Detect which cell encompasses the target text, then output its (x, y) center coordinate. 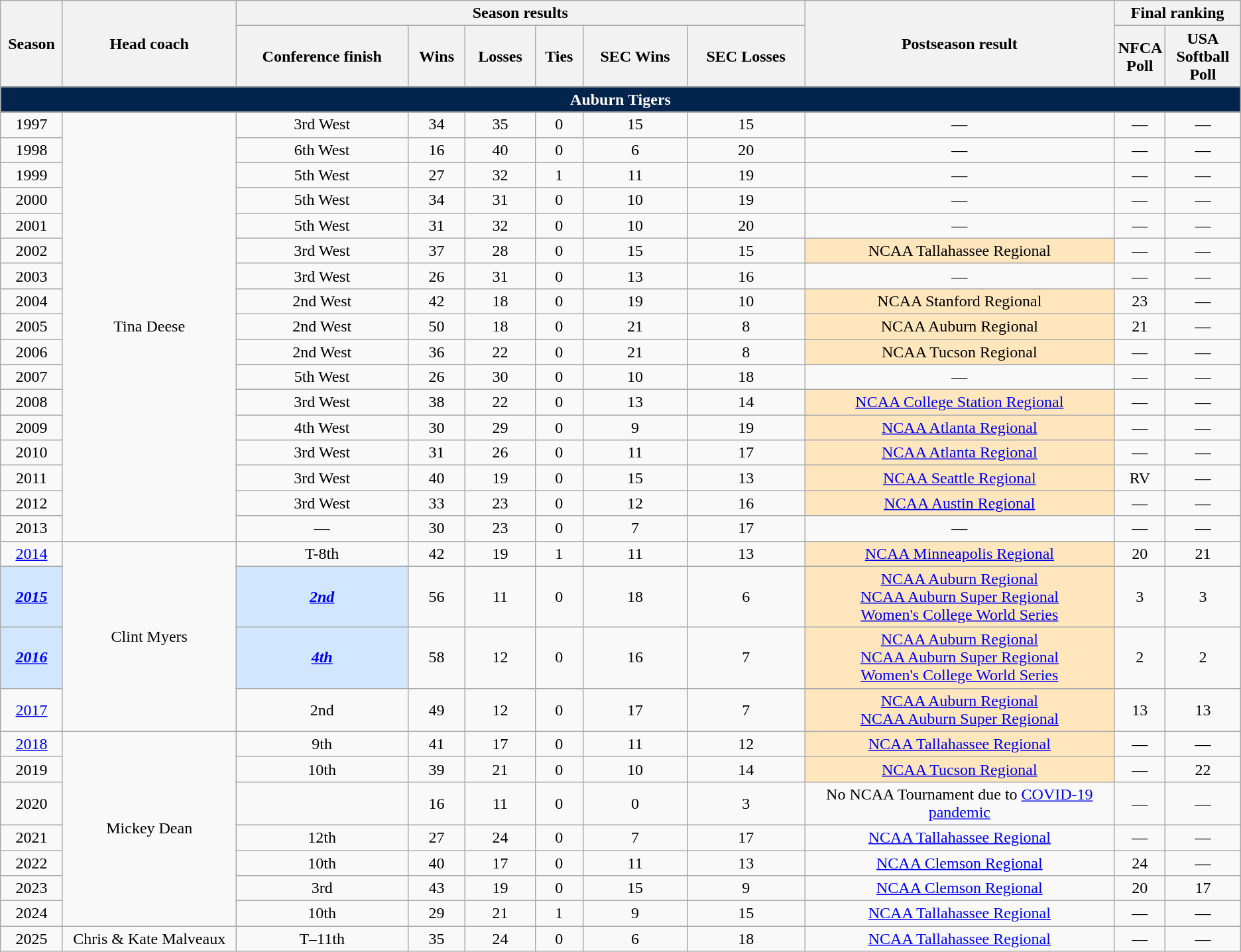
2021 (32, 837)
2001 (32, 225)
Wins (436, 56)
2000 (32, 200)
1999 (32, 175)
NCAA Stanford Regional (960, 301)
SEC Losses (746, 56)
NCAA Austin Regional (960, 503)
2009 (32, 428)
Postseason result (960, 44)
58 (436, 658)
2005 (32, 326)
50 (436, 326)
Season results (520, 13)
2010 (32, 453)
USA Softball Poll (1203, 56)
39 (436, 769)
T–11th (322, 939)
4th (322, 658)
Tina Deese (149, 326)
2024 (32, 914)
33 (436, 503)
4th West (322, 428)
2012 (32, 503)
36 (436, 352)
2004 (32, 301)
28 (500, 251)
Head coach (149, 44)
SEC Wins (635, 56)
2006 (32, 352)
2025 (32, 939)
2003 (32, 276)
6th West (322, 150)
2008 (32, 402)
Losses (500, 56)
2014 (32, 554)
2023 (32, 888)
37 (436, 251)
NCAA Seattle Regional (960, 478)
T-8th (322, 554)
Final ranking (1177, 13)
49 (436, 709)
9th (322, 744)
2013 (32, 528)
No NCAA Tournament due to COVID-19 pandemic (960, 803)
Ties (559, 56)
Auburn Tigers (620, 99)
2017 (32, 709)
NFCA Poll (1140, 56)
3rd (322, 888)
56 (436, 597)
Conference finish (322, 56)
2015 (32, 597)
2020 (32, 803)
38 (436, 402)
NCAA Auburn Regional (960, 326)
2011 (32, 478)
2018 (32, 744)
2016 (32, 658)
Chris & Kate Malveaux (149, 939)
1997 (32, 125)
Season (32, 44)
Mickey Dean (149, 829)
12th (322, 837)
2007 (32, 377)
2019 (32, 769)
43 (436, 888)
NCAA Auburn Regional NCAA Auburn Super Regional (960, 709)
2002 (32, 251)
NCAA College Station Regional (960, 402)
RV (1140, 478)
2022 (32, 863)
1998 (32, 150)
Clint Myers (149, 636)
NCAA Minneapolis Regional (960, 554)
41 (436, 744)
